Return (X, Y) of the center of cell containing provided text 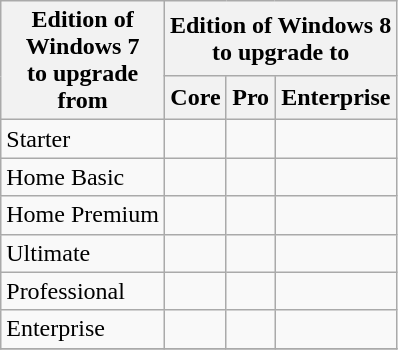
Edition of Windows 8to upgrade to (280, 38)
Home Premium (83, 215)
Ultimate (83, 253)
Home Basic (83, 177)
Starter (83, 139)
Pro (250, 98)
Edition ofWindows 7to upgradefrom (83, 60)
Core (195, 98)
Professional (83, 291)
